Locate the cell with the specified text and output its (X, Y) center coordinate. 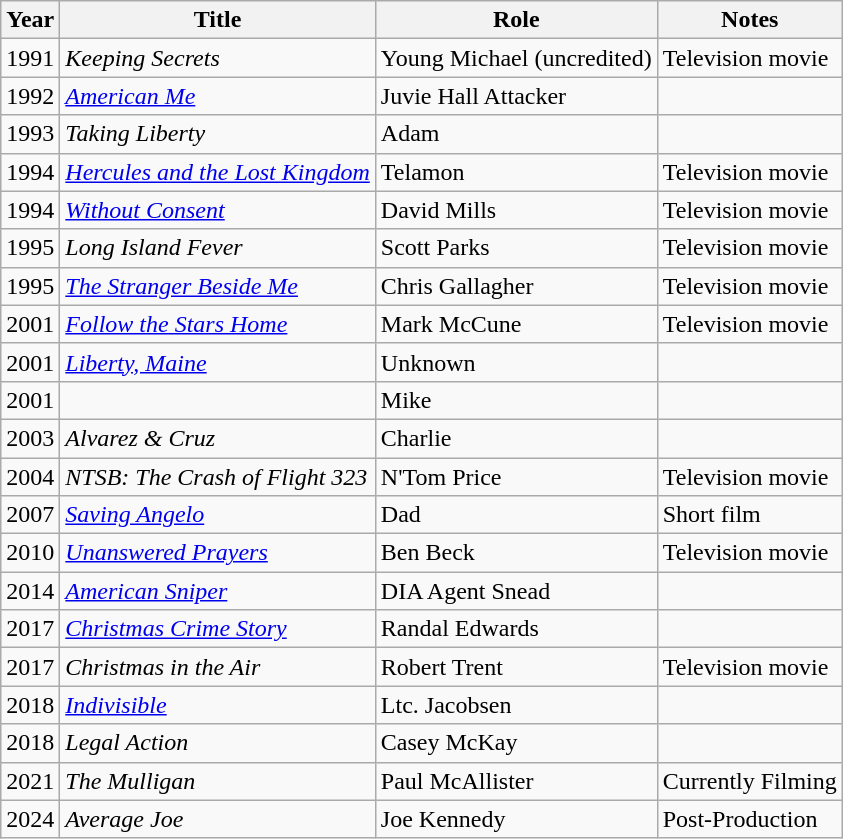
Alvarez & Cruz (218, 438)
Currently Filming (750, 781)
Casey McKay (516, 743)
Dad (516, 515)
Paul McAllister (516, 781)
DIA Agent Snead (516, 591)
Saving Angelo (218, 515)
The Stranger Beside Me (218, 286)
Mark McCune (516, 324)
Ben Beck (516, 553)
Hercules and the Lost Kingdom (218, 172)
2014 (30, 591)
1993 (30, 134)
2004 (30, 477)
Juvie Hall Attacker (516, 96)
Long Island Fever (218, 248)
1991 (30, 58)
1992 (30, 96)
Scott Parks (516, 248)
Unknown (516, 362)
2010 (30, 553)
Indivisible (218, 705)
2021 (30, 781)
Taking Liberty (218, 134)
Role (516, 20)
The Mulligan (218, 781)
N'Tom Price (516, 477)
David Mills (516, 210)
Keeping Secrets (218, 58)
Title (218, 20)
2003 (30, 438)
Legal Action (218, 743)
2007 (30, 515)
Joe Kennedy (516, 819)
Robert Trent (516, 667)
Mike (516, 400)
Average Joe (218, 819)
Ltc. Jacobsen (516, 705)
2024 (30, 819)
Christmas in the Air (218, 667)
Follow the Stars Home (218, 324)
Unanswered Prayers (218, 553)
American Me (218, 96)
Chris Gallagher (516, 286)
Short film (750, 515)
Telamon (516, 172)
Charlie (516, 438)
NTSB: The Crash of Flight 323 (218, 477)
Young Michael (uncredited) (516, 58)
Adam (516, 134)
Liberty, Maine (218, 362)
Randal Edwards (516, 629)
Christmas Crime Story (218, 629)
Notes (750, 20)
Year (30, 20)
American Sniper (218, 591)
Post-Production (750, 819)
Without Consent (218, 210)
